Extract the (X, Y) coordinate from the center of the cell holding the provided text.  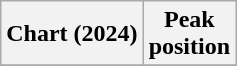
Peakposition (189, 34)
Chart (2024) (72, 34)
